Locate the cell with the specified text and output its [X, Y] center coordinate. 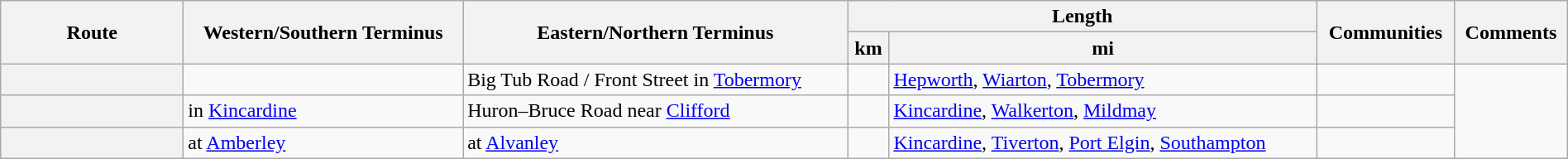
Communities [1385, 32]
Huron–Bruce Road near Clifford [656, 111]
Big Tub Road / Front Street in Tobermory [656, 79]
Kincardine, Walkerton, Mildmay [1103, 111]
Hepworth, Wiarton, Tobermory [1103, 79]
Western/Southern Terminus [323, 32]
Route [93, 32]
in Kincardine [323, 111]
Comments [1512, 32]
Eastern/Northern Terminus [656, 32]
mi [1103, 48]
at Alvanley [656, 142]
Length [1082, 17]
Kincardine, Tiverton, Port Elgin, Southampton [1103, 142]
km [868, 48]
at Amberley [323, 142]
